Return (x, y) of the center of cell containing provided text 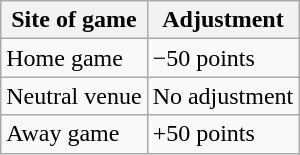
No adjustment (223, 96)
Away game (74, 134)
−50 points (223, 58)
+50 points (223, 134)
Adjustment (223, 20)
Neutral venue (74, 96)
Site of game (74, 20)
Home game (74, 58)
